Return [X, Y] of the center of cell containing provided text 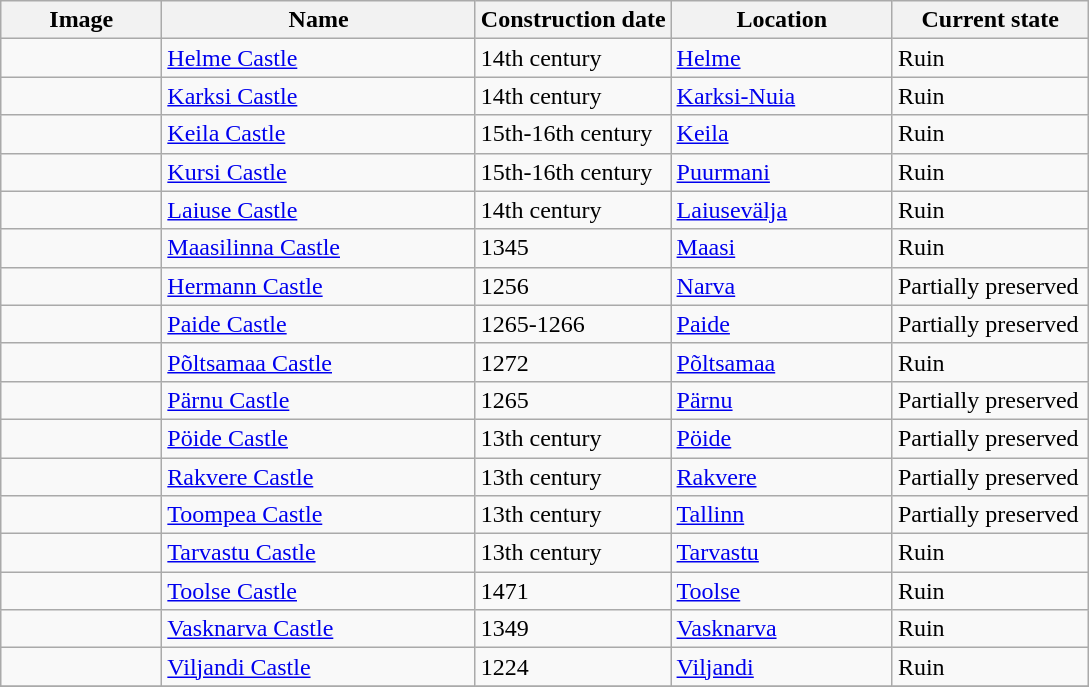
1256 [573, 286]
Location [782, 20]
Toolse [782, 591]
1471 [573, 591]
Keila Castle [319, 134]
1345 [573, 248]
Vasknarva [782, 629]
Põltsamaa Castle [319, 362]
Maasi [782, 248]
Name [319, 20]
Rakvere [782, 477]
Pärnu [782, 400]
Helme [782, 58]
Laiusevälja [782, 210]
Põltsamaa [782, 362]
Viljandi Castle [319, 667]
1349 [573, 629]
Toompea Castle [319, 515]
Toolse Castle [319, 591]
Rakvere Castle [319, 477]
Kursi Castle [319, 172]
Laiuse Castle [319, 210]
Tarvastu [782, 553]
Pärnu Castle [319, 400]
Maasilinna Castle [319, 248]
Helme Castle [319, 58]
Pöide Castle [319, 438]
Image [82, 20]
Keila [782, 134]
Paide [782, 324]
1224 [573, 667]
Vasknarva Castle [319, 629]
1265-1266 [573, 324]
1265 [573, 400]
Tarvastu Castle [319, 553]
Viljandi [782, 667]
Current state [990, 20]
Narva [782, 286]
Karksi Castle [319, 96]
Paide Castle [319, 324]
Pöide [782, 438]
1272 [573, 362]
Tallinn [782, 515]
Puurmani [782, 172]
Karksi-Nuia [782, 96]
Hermann Castle [319, 286]
Construction date [573, 20]
